Detect which cell encompasses the target text, then output its (X, Y) center coordinate. 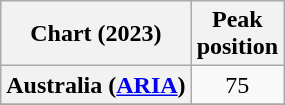
75 (237, 85)
Chart (2023) (96, 34)
Peakposition (237, 34)
Australia (ARIA) (96, 85)
